Return the (x, y) coordinate for the center point of the cell that contains the specified text.  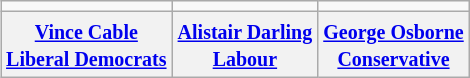
George Osborne Conservative (394, 44)
Alistair Darling Labour (245, 44)
Vince Cable Liberal Democrats (87, 44)
